From the cell containing the given text, extract its center point as [x, y] coordinate. 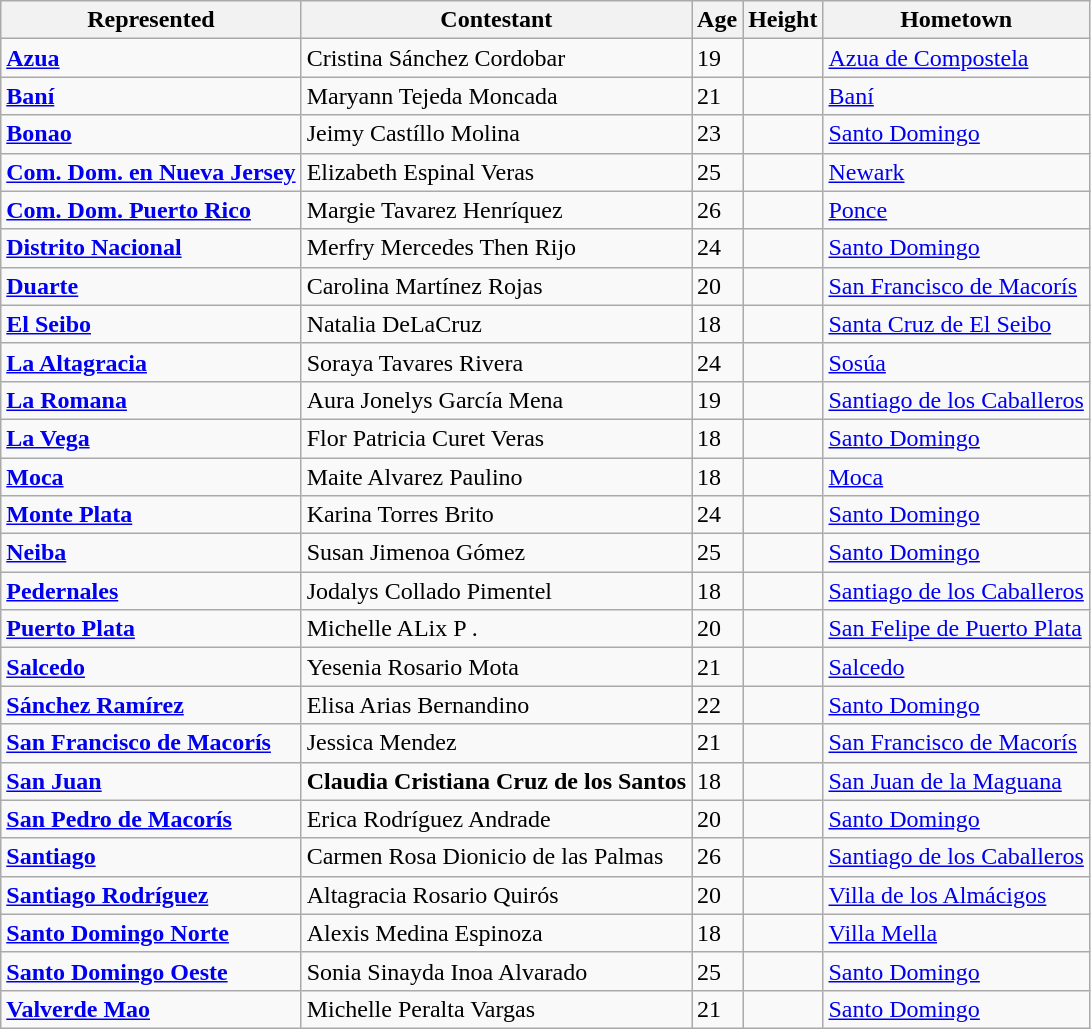
Santo Domingo Norte [151, 933]
Cristina Sánchez Cordobar [496, 58]
Com. Dom. Puerto Rico [151, 210]
Michelle Peralta Vargas [496, 1009]
Represented [151, 20]
Newark [956, 172]
El Seibo [151, 324]
Elizabeth Espinal Veras [496, 172]
Height [783, 20]
Alexis Medina Espinoza [496, 933]
Villa de los Almácigos [956, 895]
Distrito Nacional [151, 248]
Elisa Arias Bernandino [496, 705]
Azua de Compostela [956, 58]
Duarte [151, 286]
Maryann Tejeda Moncada [496, 96]
San Pedro de Macorís [151, 819]
Monte Plata [151, 515]
Sosúa [956, 362]
La Romana [151, 400]
Neiba [151, 553]
Michelle ALix P . [496, 629]
Villa Mella [956, 933]
Santa Cruz de El Seibo [956, 324]
Erica Rodríguez Andrade [496, 819]
Soraya Tavares Rivera [496, 362]
Sonia Sinayda Inoa Alvarado [496, 971]
Puerto Plata [151, 629]
Maite Alvarez Paulino [496, 477]
Age [718, 20]
Altagracia Rosario Quirós [496, 895]
Jeimy Castíllo Molina [496, 134]
Santiago Rodríguez [151, 895]
Com. Dom. en Nueva Jersey [151, 172]
Susan Jimenoa Gómez [496, 553]
Contestant [496, 20]
Santiago [151, 857]
23 [718, 134]
Natalia DeLaCruz [496, 324]
Sánchez Ramírez [151, 705]
Hometown [956, 20]
Ponce [956, 210]
Jodalys Collado Pimentel [496, 591]
Jessica Mendez [496, 743]
Carolina Martínez Rojas [496, 286]
Merfry Mercedes Then Rijo [496, 248]
La Vega [151, 438]
Pedernales [151, 591]
Margie Tavarez Henríquez [496, 210]
Azua [151, 58]
Aura Jonelys García Mena [496, 400]
San Juan de la Maguana [956, 781]
Yesenia Rosario Mota [496, 667]
Bonao [151, 134]
Flor Patricia Curet Veras [496, 438]
Carmen Rosa Dionicio de las Palmas [496, 857]
Karina Torres Brito [496, 515]
Valverde Mao [151, 1009]
Santo Domingo Oeste [151, 971]
La Altagracia [151, 362]
San Felipe de Puerto Plata [956, 629]
Claudia Cristiana Cruz de los Santos [496, 781]
22 [718, 705]
San Juan [151, 781]
